Output the (X, Y) coordinate of the center of the cell containing the given text.  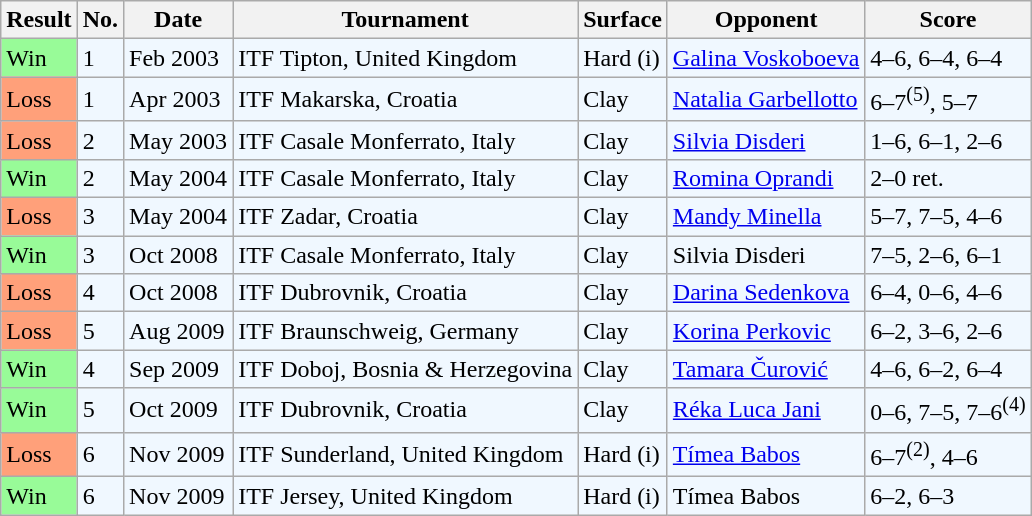
Galina Voskoboeva (766, 58)
Aug 2009 (178, 331)
ITF Tipton, United Kingdom (406, 58)
No. (100, 20)
Date (178, 20)
ITF Jersey, United Kingdom (406, 496)
Mandy Minella (766, 217)
ITF Braunschweig, Germany (406, 331)
ITF Zadar, Croatia (406, 217)
Natalia Garbellotto (766, 100)
6–7(5), 5–7 (948, 100)
Result (39, 20)
Darina Sedenkova (766, 293)
Surface (623, 20)
Réka Luca Jani (766, 410)
Opponent (766, 20)
0–6, 7–5, 7–6(4) (948, 410)
2–0 ret. (948, 178)
6–2, 3–6, 2–6 (948, 331)
5–7, 7–5, 4–6 (948, 217)
Score (948, 20)
Apr 2003 (178, 100)
ITF Sunderland, United Kingdom (406, 454)
Oct 2009 (178, 410)
Tamara Čurović (766, 369)
Sep 2009 (178, 369)
ITF Doboj, Bosnia & Herzegovina (406, 369)
1–6, 6–1, 2–6 (948, 140)
ITF Makarska, Croatia (406, 100)
4–6, 6–4, 6–4 (948, 58)
4–6, 6–2, 6–4 (948, 369)
Feb 2003 (178, 58)
6–4, 0–6, 4–6 (948, 293)
6–7(2), 4–6 (948, 454)
6–2, 6–3 (948, 496)
Romina Oprandi (766, 178)
Korina Perkovic (766, 331)
May 2003 (178, 140)
Tournament (406, 20)
7–5, 2–6, 6–1 (948, 255)
